Determine the (X, Y) coordinate at the center of the cell enclosing the given text.  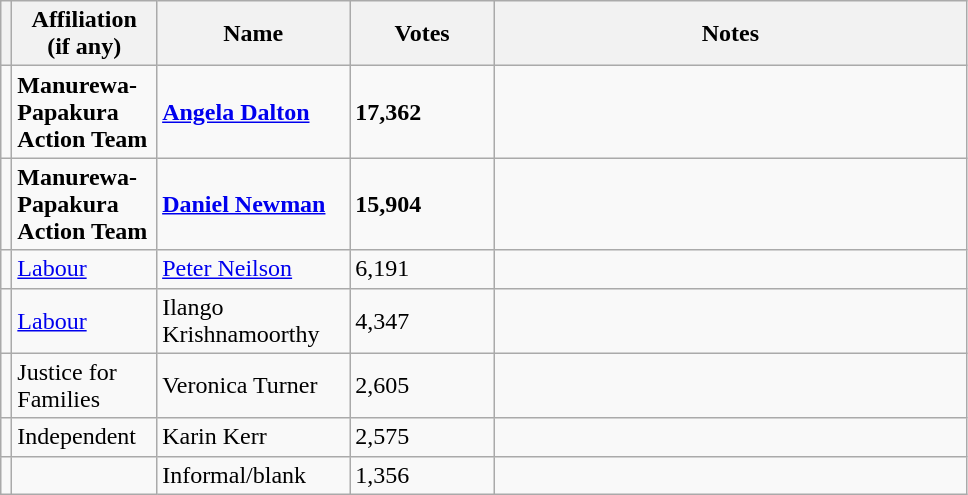
Name (254, 34)
Informal/blank (254, 475)
Veronica Turner (254, 386)
Daniel Newman (254, 204)
Notes (730, 34)
17,362 (422, 112)
Karin Kerr (254, 437)
Angela Dalton (254, 112)
Affiliation (if any) (84, 34)
2,575 (422, 437)
6,191 (422, 269)
15,904 (422, 204)
Independent (84, 437)
Justice for Families (84, 386)
4,347 (422, 320)
Peter Neilson (254, 269)
1,356 (422, 475)
Votes (422, 34)
2,605 (422, 386)
Ilango Krishnamoorthy (254, 320)
